Return [X, Y] of the center of cell containing provided text 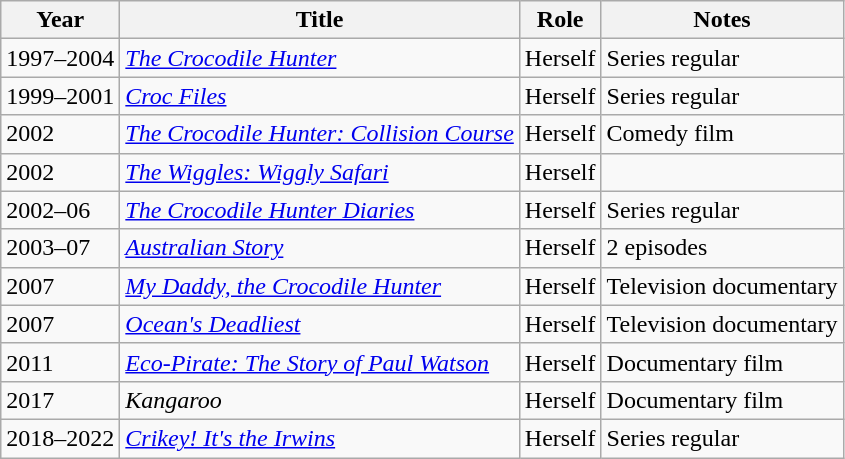
Notes [722, 20]
1999–2001 [60, 96]
Comedy film [722, 134]
2011 [60, 362]
My Daddy, the Crocodile Hunter [320, 286]
Kangaroo [320, 400]
2017 [60, 400]
The Crocodile Hunter Diaries [320, 210]
Year [60, 20]
2002–06 [60, 210]
Crikey! It's the Irwins [320, 438]
Title [320, 20]
2018–2022 [60, 438]
The Crocodile Hunter [320, 58]
Eco-Pirate: The Story of Paul Watson [320, 362]
1997–2004 [60, 58]
The Crocodile Hunter: Collision Course [320, 134]
2003–07 [60, 248]
Ocean's Deadliest [320, 324]
The Wiggles: Wiggly Safari [320, 172]
2 episodes [722, 248]
Role [560, 20]
Australian Story [320, 248]
Croc Files [320, 96]
